Find where the given text appears and provide that cell's center as (X, Y) coordinate. 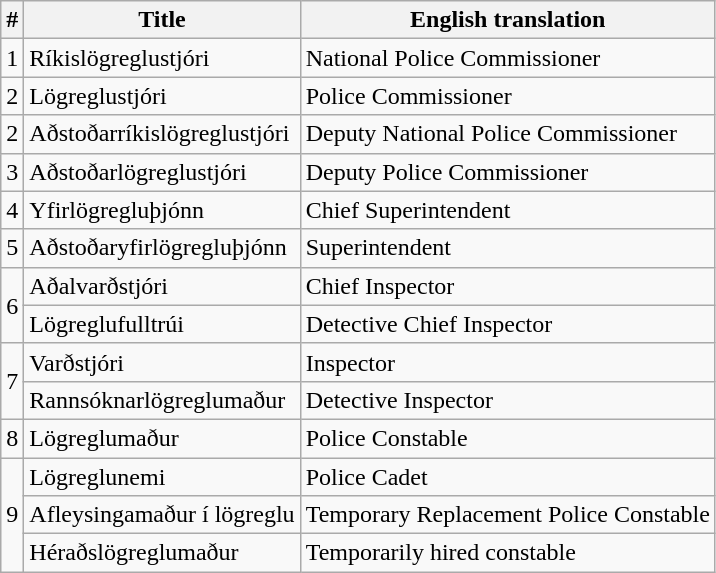
6 (12, 305)
Aðstoðarríkislögreglustjóri (162, 134)
Lögreglustjóri (162, 96)
Aðstoðarlögreglustjóri (162, 172)
3 (12, 172)
9 (12, 515)
Temporarily hired constable (508, 553)
5 (12, 248)
8 (12, 438)
Title (162, 20)
Deputy National Police Commissioner (508, 134)
Chief Superintendent (508, 210)
Varðstjóri (162, 362)
Chief Inspector (508, 286)
Deputy Police Commissioner (508, 172)
Inspector (508, 362)
National Police Commissioner (508, 58)
Rannsóknarlögreglumaður (162, 400)
Police Constable (508, 438)
Afleysingamaður í lögreglu (162, 515)
Detective Inspector (508, 400)
Police Commissioner (508, 96)
Yfirlögregluþjónn (162, 210)
Lögreglufulltrúi (162, 324)
English translation (508, 20)
4 (12, 210)
1 (12, 58)
Ríkislögreglustjóri (162, 58)
Superintendent (508, 248)
Aðstoðaryfirlögregluþjónn (162, 248)
# (12, 20)
Detective Chief Inspector (508, 324)
Héraðslögreglumaður (162, 553)
Aðalvarðstjóri (162, 286)
Lögreglunemi (162, 477)
Lögreglumaður (162, 438)
7 (12, 381)
Police Cadet (508, 477)
Temporary Replacement Police Constable (508, 515)
